Provide the (X, Y) coordinate of the cell's center where the given text is located.  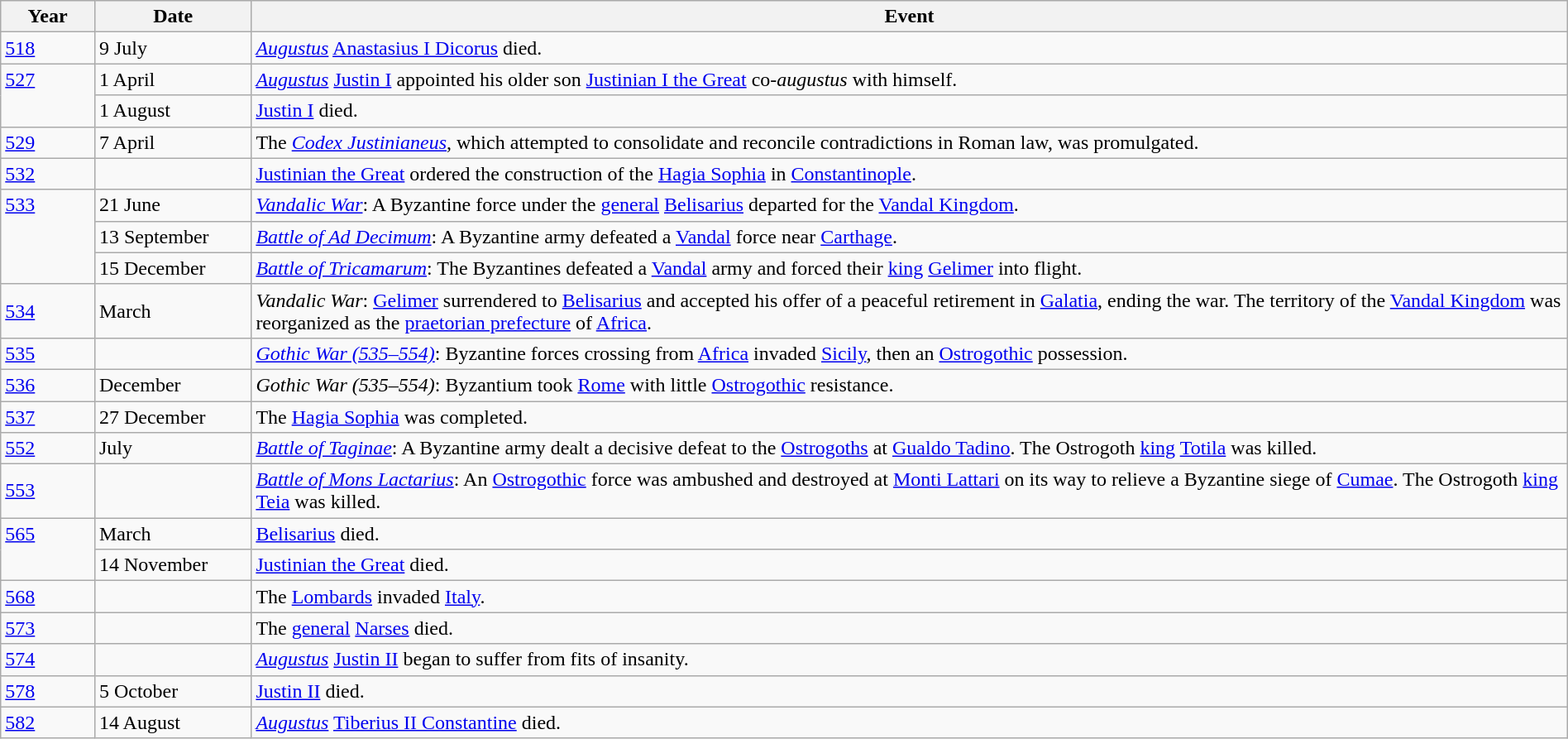
533 (48, 237)
532 (48, 174)
21 June (172, 205)
535 (48, 353)
Gothic War (535–554): Byzantium took Rome with little Ostrogothic resistance. (910, 385)
1 April (172, 79)
Augustus Anastasius I Dicorus died. (910, 48)
Year (48, 17)
Augustus Justin II began to suffer from fits of insanity. (910, 660)
27 December (172, 416)
The general Narses died. (910, 628)
553 (48, 492)
Justin I died. (910, 111)
Date (172, 17)
Augustus Justin I appointed his older son Justinian I the Great co-augustus with himself. (910, 79)
568 (48, 597)
578 (48, 691)
14 November (172, 565)
7 April (172, 142)
537 (48, 416)
552 (48, 449)
582 (48, 722)
Event (910, 17)
14 August (172, 722)
Augustus Tiberius II Constantine died. (910, 722)
Gothic War (535–554): Byzantine forces crossing from Africa invaded Sicily, then an Ostrogothic possession. (910, 353)
518 (48, 48)
Justin II died. (910, 691)
565 (48, 549)
Justinian the Great ordered the construction of the Hagia Sophia in Constantinople. (910, 174)
Justinian the Great died. (910, 565)
573 (48, 628)
The Codex Justinianeus, which attempted to consolidate and reconcile contradictions in Roman law, was promulgated. (910, 142)
529 (48, 142)
July (172, 449)
536 (48, 385)
1 August (172, 111)
The Lombards invaded Italy. (910, 597)
Vandalic War: A Byzantine force under the general Belisarius departed for the Vandal Kingdom. (910, 205)
9 July (172, 48)
Battle of Tricamarum: The Byzantines defeated a Vandal army and forced their king Gelimer into flight. (910, 268)
The Hagia Sophia was completed. (910, 416)
5 October (172, 691)
December (172, 385)
Battle of Ad Decimum: A Byzantine army defeated a Vandal force near Carthage. (910, 237)
13 September (172, 237)
15 December (172, 268)
574 (48, 660)
534 (48, 311)
Belisarius died. (910, 534)
527 (48, 95)
Battle of Taginae: A Byzantine army dealt a decisive defeat to the Ostrogoths at Gualdo Tadino. The Ostrogoth king Totila was killed. (910, 449)
